Determine the [x, y] coordinate at the center of the cell enclosing the given text.  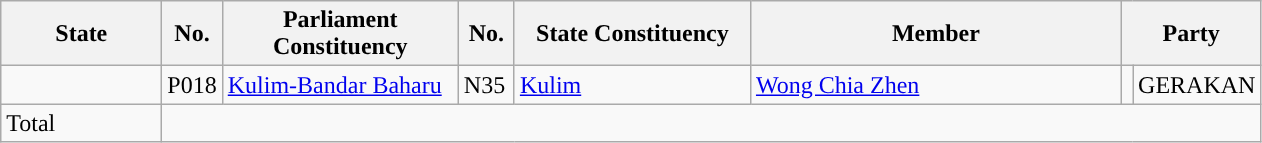
State Constituency [632, 34]
Kulim-Bandar Baharu [340, 85]
State [82, 34]
P018 [192, 85]
Member [936, 34]
Kulim [632, 85]
Parliament Constituency [340, 34]
Wong Chia Zhen [936, 85]
GERAKAN [1197, 85]
Total [82, 123]
N35 [486, 85]
Party [1190, 34]
